Detect which cell encompasses the target text, then output its (x, y) center coordinate. 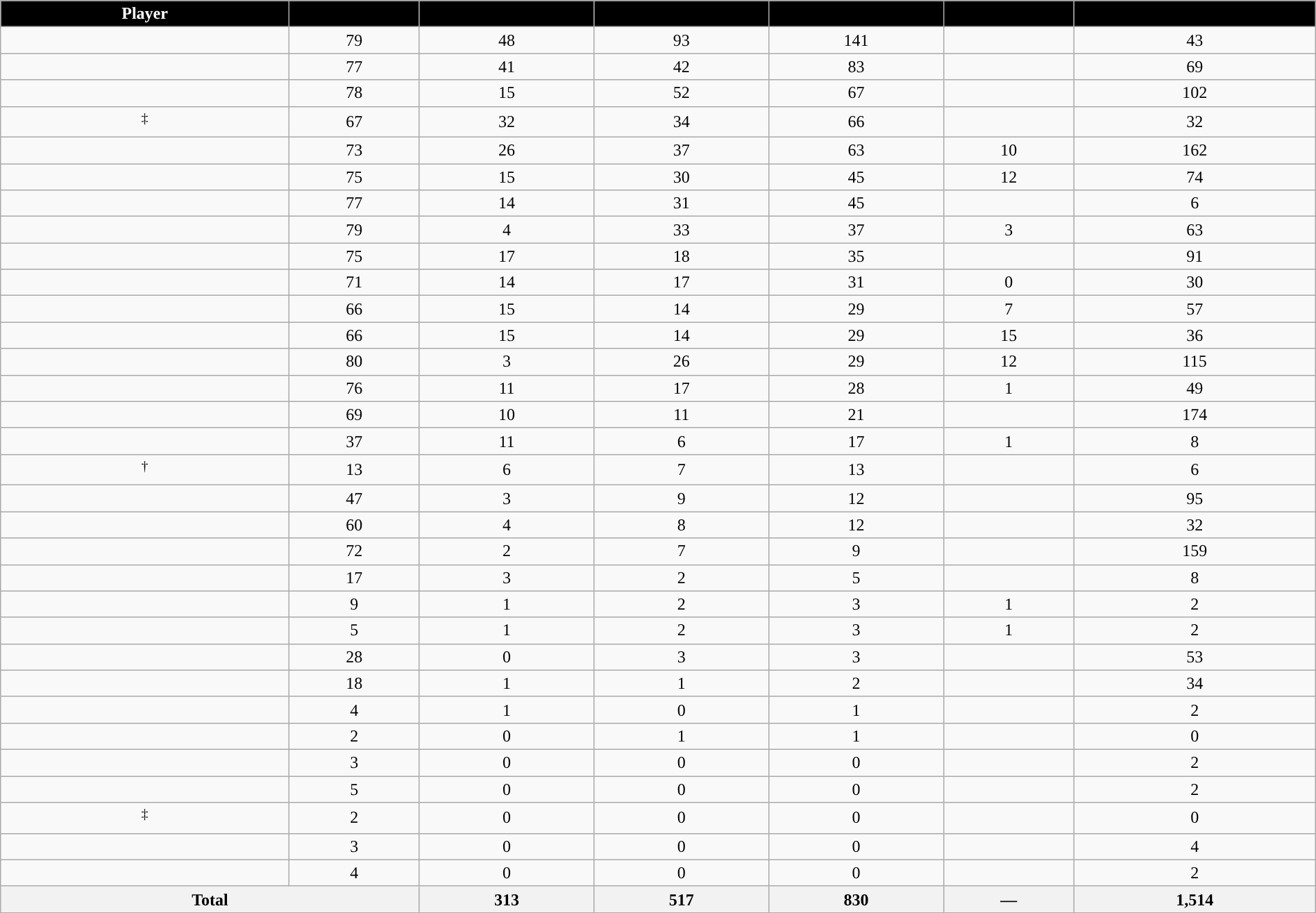
42 (682, 67)
60 (354, 525)
159 (1195, 551)
91 (1195, 256)
47 (354, 499)
52 (682, 93)
41 (507, 67)
33 (682, 230)
80 (354, 362)
76 (354, 388)
78 (354, 93)
71 (354, 283)
43 (1195, 40)
48 (507, 40)
93 (682, 40)
36 (1195, 335)
1,514 (1195, 899)
Total (210, 899)
Player (145, 14)
35 (857, 256)
102 (1195, 93)
73 (354, 151)
72 (354, 551)
49 (1195, 388)
313 (507, 899)
141 (857, 40)
115 (1195, 362)
162 (1195, 151)
21 (857, 414)
53 (1195, 657)
— (1009, 899)
83 (857, 67)
95 (1195, 499)
74 (1195, 177)
830 (857, 899)
517 (682, 899)
† (145, 469)
174 (1195, 414)
57 (1195, 309)
